Output the [X, Y] coordinate of the center of the cell containing the given text.  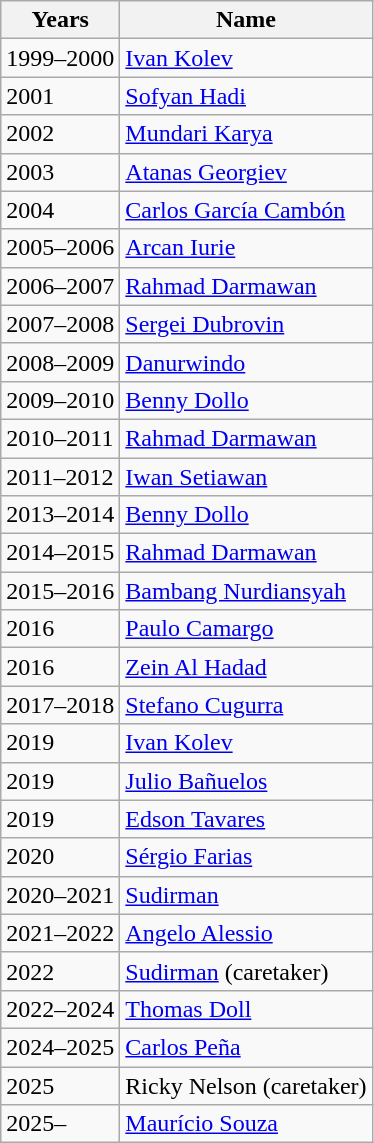
Sofyan Hadi [246, 96]
2005–2006 [60, 248]
2021–2022 [60, 933]
Sudirman (caretaker) [246, 971]
2025 [60, 1085]
2001 [60, 96]
Iwan Setiawan [246, 477]
2003 [60, 172]
Danurwindo [246, 362]
2011–2012 [60, 477]
Name [246, 20]
Ricky Nelson (caretaker) [246, 1085]
2004 [60, 210]
2006–2007 [60, 286]
2022–2024 [60, 1009]
1999–2000 [60, 58]
Mundari Karya [246, 134]
2010–2011 [60, 438]
Carlos Peña [246, 1047]
Paulo Camargo [246, 629]
2025– [60, 1124]
2020–2021 [60, 895]
2002 [60, 134]
2015–2016 [60, 591]
2008–2009 [60, 362]
Zein Al Hadad [246, 667]
Julio Bañuelos [246, 781]
2013–2014 [60, 515]
2014–2015 [60, 553]
Maurício Souza [246, 1124]
2024–2025 [60, 1047]
Stefano Cugurra [246, 705]
2022 [60, 971]
Thomas Doll [246, 1009]
Bambang Nurdiansyah [246, 591]
2017–2018 [60, 705]
2020 [60, 857]
Years [60, 20]
Angelo Alessio [246, 933]
Atanas Georgiev [246, 172]
Edson Tavares [246, 819]
Sudirman [246, 895]
2009–2010 [60, 400]
Arcan Iurie [246, 248]
2007–2008 [60, 324]
Sérgio Farias [246, 857]
Carlos García Cambón [246, 210]
Sergei Dubrovin [246, 324]
